Identify which cell holds the provided text, then report its (x, y) central coordinate. 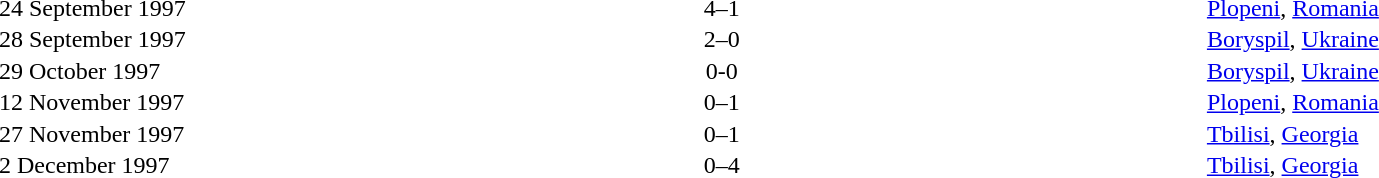
2–0 (722, 39)
0-0 (722, 71)
